Locate the cell with the specified text and output its (X, Y) center coordinate. 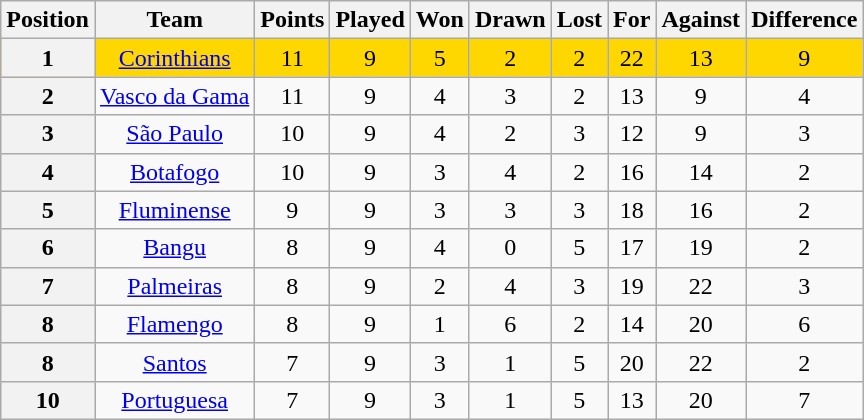
Fluminense (174, 210)
Santos (174, 362)
Points (292, 20)
0 (510, 248)
Flamengo (174, 324)
12 (632, 134)
Lost (579, 20)
For (632, 20)
Team (174, 20)
Played (370, 20)
Drawn (510, 20)
Against (701, 20)
Bangu (174, 248)
Difference (804, 20)
Won (440, 20)
Portuguesa (174, 400)
Corinthians (174, 58)
18 (632, 210)
Botafogo (174, 172)
17 (632, 248)
Vasco da Gama (174, 96)
Position (48, 20)
Palmeiras (174, 286)
São Paulo (174, 134)
